Find where the given text appears and provide that cell's center as [x, y] coordinate. 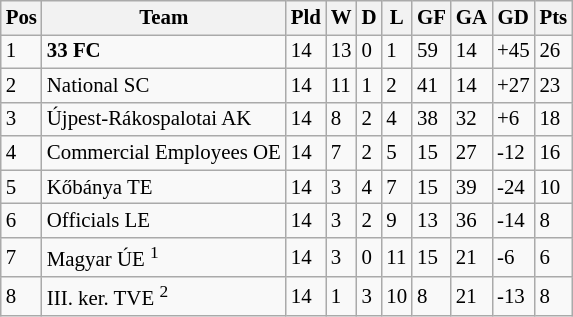
GF [432, 18]
GA [472, 18]
27 [472, 153]
16 [553, 153]
-12 [513, 153]
23 [553, 85]
Officials LE [164, 221]
GD [513, 18]
L [396, 18]
+27 [513, 85]
Magyar ÚE 1 [164, 258]
W [342, 18]
32 [472, 119]
National SC [164, 85]
Újpest-Rákospalotai AK [164, 119]
III. ker. TVE 2 [164, 296]
D [368, 18]
38 [432, 119]
18 [553, 119]
Pts [553, 18]
-14 [513, 221]
Team [164, 18]
Commercial Employees OE [164, 153]
9 [396, 221]
39 [472, 187]
41 [432, 85]
36 [472, 221]
+6 [513, 119]
Kőbánya TE [164, 187]
Pld [306, 18]
+45 [513, 51]
-13 [513, 296]
-6 [513, 258]
26 [553, 51]
33 FC [164, 51]
-24 [513, 187]
59 [432, 51]
Pos [22, 18]
